Locate the cell with the specified text and output its (x, y) center coordinate. 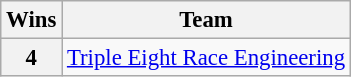
4 (32, 58)
Team (206, 20)
Wins (32, 20)
Triple Eight Race Engineering (206, 58)
